Extract the [x, y] coordinate from the center of the cell holding the provided text.  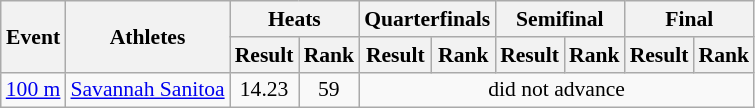
Semifinal [560, 19]
Event [34, 36]
Heats [294, 19]
Savannah Sanitoa [147, 90]
Quarterfinals [427, 19]
Final [690, 19]
14.23 [264, 90]
did not advance [556, 90]
59 [330, 90]
100 m [34, 90]
Athletes [147, 36]
